Pinpoint the cell where the given text exists, returning its (x, y) midpoint coordinate. 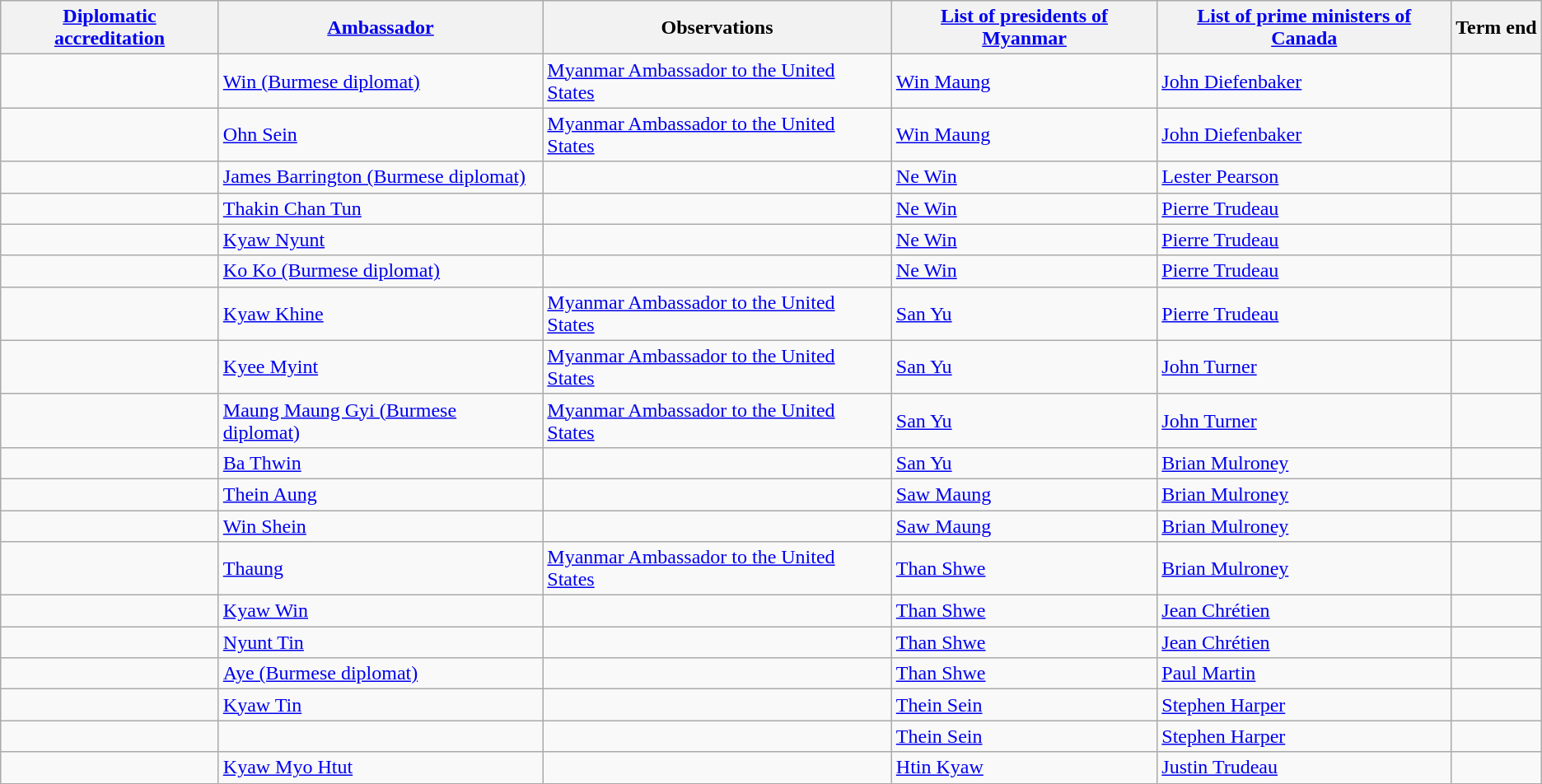
Observations (717, 28)
Justin Trudeau (1305, 768)
Aye (Burmese diplomat) (381, 674)
Win Shein (381, 526)
Ba Thwin (381, 463)
Kyaw Khine (381, 313)
Ko Ko (Burmese diplomat) (381, 271)
Term end (1497, 28)
List of presidents of Myanmar (1024, 28)
Kyaw Nyunt (381, 240)
Kyaw Win (381, 611)
Maung Maung Gyi (Burmese diplomat) (381, 420)
List of prime ministers of Canada (1305, 28)
Thaung (381, 568)
Thein Aung (381, 494)
Lester Pearson (1305, 177)
Diplomatic accreditation (110, 28)
Paul Martin (1305, 674)
Thakin Chan Tun (381, 208)
Kyaw Tin (381, 705)
James Barrington (Burmese diplomat) (381, 177)
Ohn Sein (381, 135)
Nyunt Tin (381, 642)
Kyaw Myo Htut (381, 768)
Htin Kyaw (1024, 768)
Kyee Myint (381, 367)
Win (Burmese diplomat) (381, 81)
Ambassador (381, 28)
